Extract the (x, y) coordinate from the center of the cell holding the provided text.  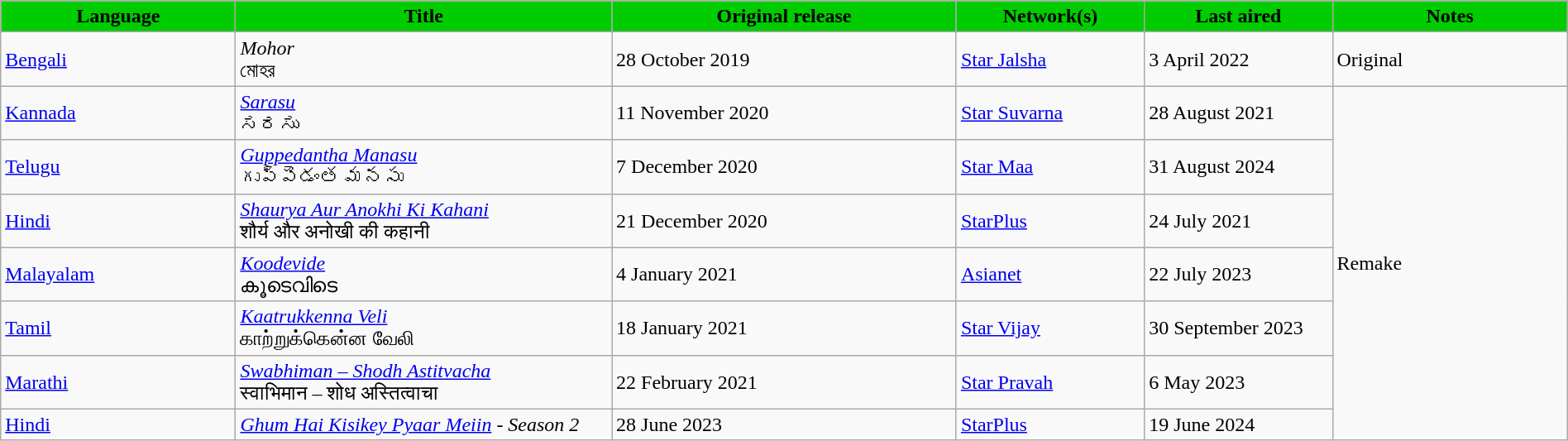
22 February 2021 (784, 382)
Ghum Hai Kisikey Pyaar Meiin - Season 2 (423, 424)
Telugu (118, 167)
31 August 2024 (1239, 167)
30 September 2023 (1239, 328)
Notes (1450, 17)
Remake (1450, 263)
Malayalam (118, 275)
6 May 2023 (1239, 382)
18 January 2021 (784, 328)
Guppedantha Manasu గుప్పెడంత మనసు (423, 167)
Original release (784, 17)
Mohor মোহর (423, 60)
7 December 2020 (784, 167)
28 June 2023 (784, 424)
Asianet (1050, 275)
22 July 2023 (1239, 275)
Star Maa (1050, 167)
Title (423, 17)
Star Pravah (1050, 382)
Marathi (118, 382)
Shaurya Aur Anokhi Ki Kahani शौर्य और अनोखी की कहानी (423, 220)
Network(s) (1050, 17)
Star Suvarna (1050, 113)
24 July 2021 (1239, 220)
Star Vijay (1050, 328)
Kannada (118, 113)
Kaatrukkenna Veli காற்றுக்கென்ன வேலி (423, 328)
Koodevide കൂടെവിടെ (423, 275)
3 April 2022 (1239, 60)
Star Jalsha (1050, 60)
Bengali (118, 60)
4 January 2021 (784, 275)
28 August 2021 (1239, 113)
11 November 2020 (784, 113)
28 October 2019 (784, 60)
Tamil (118, 328)
21 December 2020 (784, 220)
Sarasu ಸರಸು (423, 113)
Last aired (1239, 17)
Swabhiman – Shodh Astitvacha स्वाभिमान – शोध अस्तित्वाचा (423, 382)
Language (118, 17)
19 June 2024 (1239, 424)
Original (1450, 60)
